Capture the cell that displays the provided text and extract its (X, Y) central coordinate. 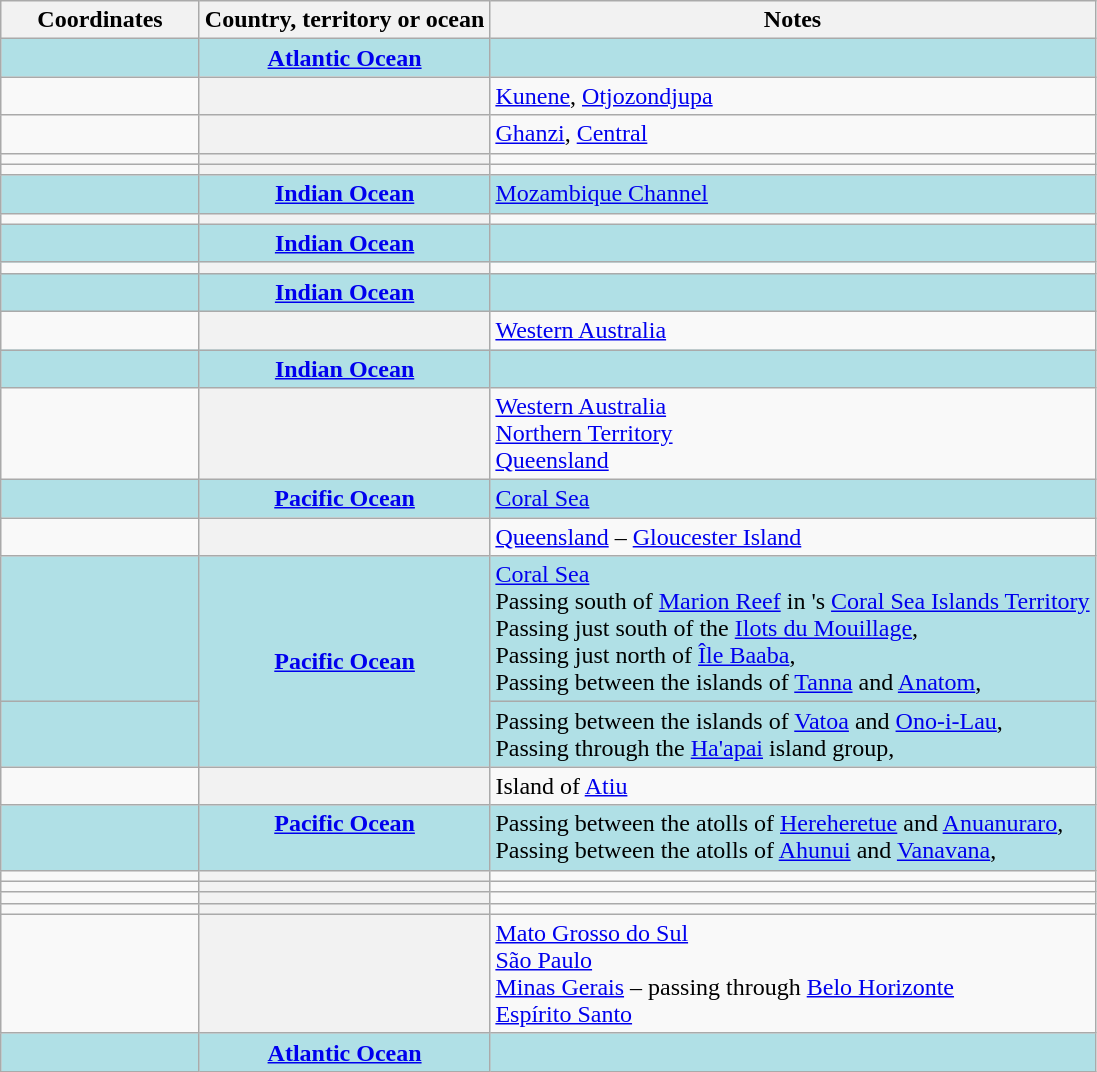
Coral Sea (792, 499)
Coordinates (100, 20)
Passing between the atolls of Hereheretue and Anuanuraro, Passing between the atolls of Ahunui and Vanavana, (792, 838)
Mato Grosso do Sul São Paulo Minas Gerais – passing through Belo Horizonte Espírito Santo (792, 974)
Ghanzi, Central (792, 134)
Kunene, Otjozondjupa (792, 96)
Passing between the islands of Vatoa and Ono-i-Lau, Passing through the Ha'apai island group, (792, 734)
Mozambique Channel (792, 194)
Queensland – Gloucester Island (792, 537)
Western Australia (792, 330)
Country, territory or ocean (344, 20)
Western Australia Northern Territory Queensland (792, 434)
Island of Atiu (792, 786)
Notes (792, 20)
